For the text-containing cell, return its midpoint in [X, Y] coordinate format. 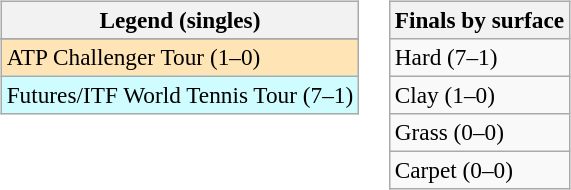
Clay (1–0) [479, 95]
Futures/ITF World Tennis Tour (7–1) [180, 95]
ATP Challenger Tour (1–0) [180, 57]
Finals by surface [479, 20]
Carpet (0–0) [479, 171]
Legend (singles) [180, 20]
Hard (7–1) [479, 57]
Grass (0–0) [479, 133]
